Pinpoint the cell where the given text exists, returning its (x, y) midpoint coordinate. 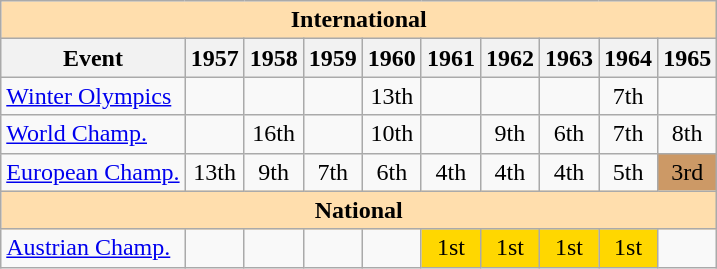
Winter Olympics (93, 96)
1963 (568, 58)
National (359, 210)
International (359, 20)
World Champ. (93, 134)
1964 (628, 58)
Event (93, 58)
1958 (274, 58)
1959 (332, 58)
European Champ. (93, 172)
8th (688, 134)
1965 (688, 58)
1962 (510, 58)
16th (274, 134)
10th (392, 134)
5th (628, 172)
1961 (450, 58)
Austrian Champ. (93, 248)
1957 (214, 58)
3rd (688, 172)
1960 (392, 58)
